Capture the cell that displays the provided text and extract its [X, Y] central coordinate. 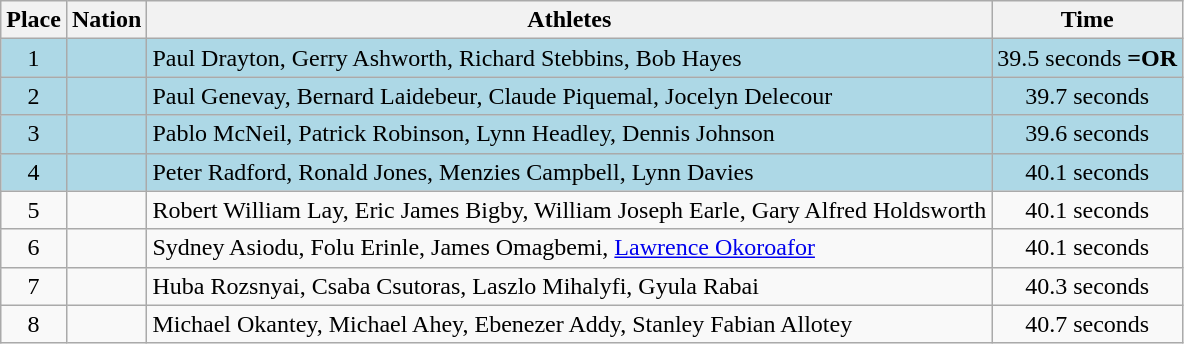
39.5 seconds =OR [1088, 58]
Robert William Lay, Eric James Bigby, William Joseph Earle, Gary Alfred Holdsworth [570, 210]
40.7 seconds [1088, 324]
Pablo McNeil, Patrick Robinson, Lynn Headley, Dennis Johnson [570, 134]
Sydney Asiodu, Folu Erinle, James Omagbemi, Lawrence Okoroafor [570, 248]
2 [34, 96]
40.3 seconds [1088, 286]
7 [34, 286]
39.6 seconds [1088, 134]
Place [34, 20]
1 [34, 58]
Huba Rozsnyai, Csaba Csutoras, Laszlo Mihalyfi, Gyula Rabai [570, 286]
Paul Drayton, Gerry Ashworth, Richard Stebbins, Bob Hayes [570, 58]
6 [34, 248]
4 [34, 172]
5 [34, 210]
Nation [106, 20]
Athletes [570, 20]
39.7 seconds [1088, 96]
Paul Genevay, Bernard Laidebeur, Claude Piquemal, Jocelyn Delecour [570, 96]
Peter Radford, Ronald Jones, Menzies Campbell, Lynn Davies [570, 172]
8 [34, 324]
Michael Okantey, Michael Ahey, Ebenezer Addy, Stanley Fabian Allotey [570, 324]
Time [1088, 20]
3 [34, 134]
